Scan for the cell matching the given text and deliver its [x, y] coordinate at center. 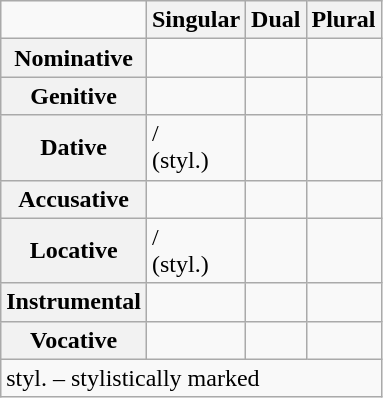
Genitive [74, 96]
Locative [74, 250]
Accusative [74, 199]
Nominative [74, 58]
Plural [344, 20]
Dual [276, 20]
Vocative [74, 340]
Instrumental [74, 302]
Singular [196, 20]
Dative [74, 148]
styl. – stylistically marked [191, 378]
